For the text-containing cell, return its midpoint in [x, y] coordinate format. 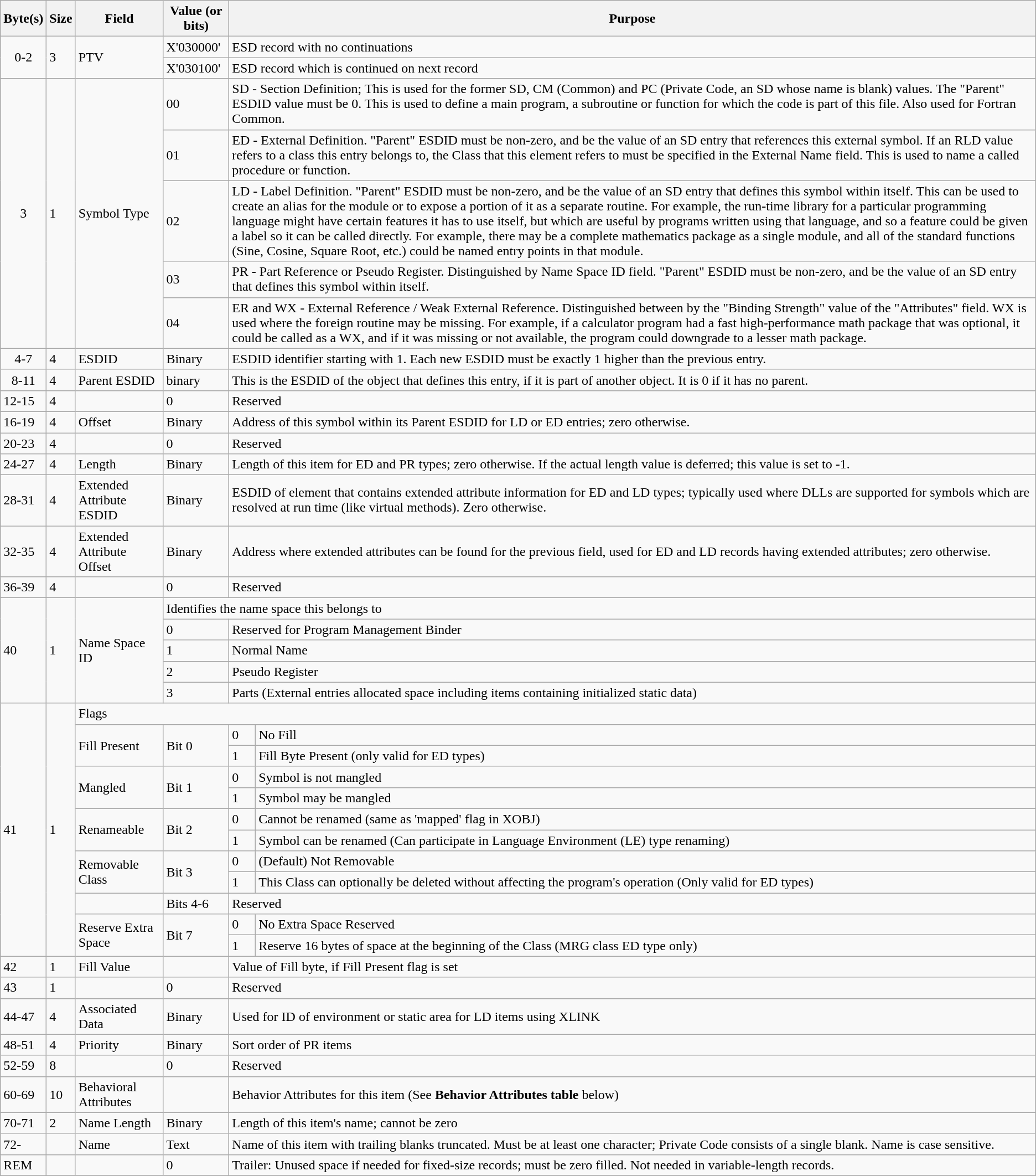
Name Length [120, 1123]
Symbol can be renamed (Can participate in Language Environment (LE) type renaming) [646, 840]
Mangled [120, 787]
12-15 [23, 401]
Behavioral Attributes [120, 1094]
41 [23, 829]
Byte(s) [23, 19]
(Default) Not Removable [646, 862]
Renameable [120, 829]
Reserve 16 bytes of space at the beginning of the Class (MRG class ED type only) [646, 946]
60-69 [23, 1094]
Reserve Extra Space [120, 935]
No Fill [646, 735]
Sort order of PR items [632, 1045]
40 [23, 651]
02 [196, 221]
Field [120, 19]
Normal Name [632, 651]
Fill Value [120, 967]
43 [23, 988]
Bit 0 [196, 745]
4-7 [23, 359]
Trailer: Unused space if needed for fixed-size records; must be zero filled. Not needed in variable-length records. [632, 1165]
Offset [120, 422]
X'030100' [196, 68]
Pseudo Register [632, 672]
ESDID identifier starting with 1. Each new ESDID must be exactly 1 higher than the previous entry. [632, 359]
03 [196, 279]
X'030000' [196, 47]
Text [196, 1144]
Name of this item with trailing blanks truncated. Must be at least one character; Private Code consists of a single blank. Name is case sensitive. [632, 1144]
00 [196, 104]
8 [61, 1066]
Bit 3 [196, 872]
ESDID [120, 359]
Value of Fill byte, if Fill Present flag is set [632, 967]
Cannot be renamed (same as 'mapped' flag in XOBJ) [646, 819]
32-35 [23, 551]
Flags [556, 714]
24-27 [23, 465]
72- [23, 1144]
Extended Attribute ESDID [120, 501]
16-19 [23, 422]
ESD record with no continuations [632, 47]
Size [61, 19]
Extended Attribute Offset [120, 551]
Symbol may be mangled [646, 798]
Symbol is not mangled [646, 777]
0-2 [23, 58]
Address where extended attributes can be found for the previous field, used for ED and LD records having extended attributes; zero otherwise. [632, 551]
Length of this item for ED and PR types; zero otherwise. If the actual length value is deferred; this value is set to -1. [632, 465]
28-31 [23, 501]
44-47 [23, 1017]
REM [23, 1165]
Reserved for Program Management Binder [632, 630]
Removable Class [120, 872]
Value (or bits) [196, 19]
Bit 2 [196, 829]
8-11 [23, 380]
This is the ESDID of the object that defines this entry, if it is part of another object. It is 0 if it has no parent. [632, 380]
Parts (External entries allocated space including items containing initialized static data) [632, 693]
ESD record which is continued on next record [632, 68]
10 [61, 1094]
Fill Byte Present (only valid for ED types) [646, 756]
70-71 [23, 1123]
This Class can optionally be deleted without affecting the program's operation (Only valid for ED types) [646, 883]
Length [120, 465]
Purpose [632, 19]
Parent ESDID [120, 380]
36-39 [23, 587]
Priority [120, 1045]
01 [196, 155]
Associated Data [120, 1017]
Bits 4-6 [196, 904]
Bit 7 [196, 935]
Fill Present [120, 745]
Symbol Type [120, 214]
Name Space ID [120, 651]
Address of this symbol within its Parent ESDID for LD or ED entries; zero otherwise. [632, 422]
20-23 [23, 443]
Name [120, 1144]
42 [23, 967]
Length of this item's name; cannot be zero [632, 1123]
PTV [120, 58]
04 [196, 323]
52-59 [23, 1066]
Bit 1 [196, 787]
Behavior Attributes for this item (See Behavior Attributes table below) [632, 1094]
Used for ID of environment or static area for LD items using XLINK [632, 1017]
48-51 [23, 1045]
binary [196, 380]
Identifies the name space this belongs to [599, 608]
No Extra Space Reserved [646, 925]
